Output the (X, Y) coordinate of the center of the cell containing the given text.  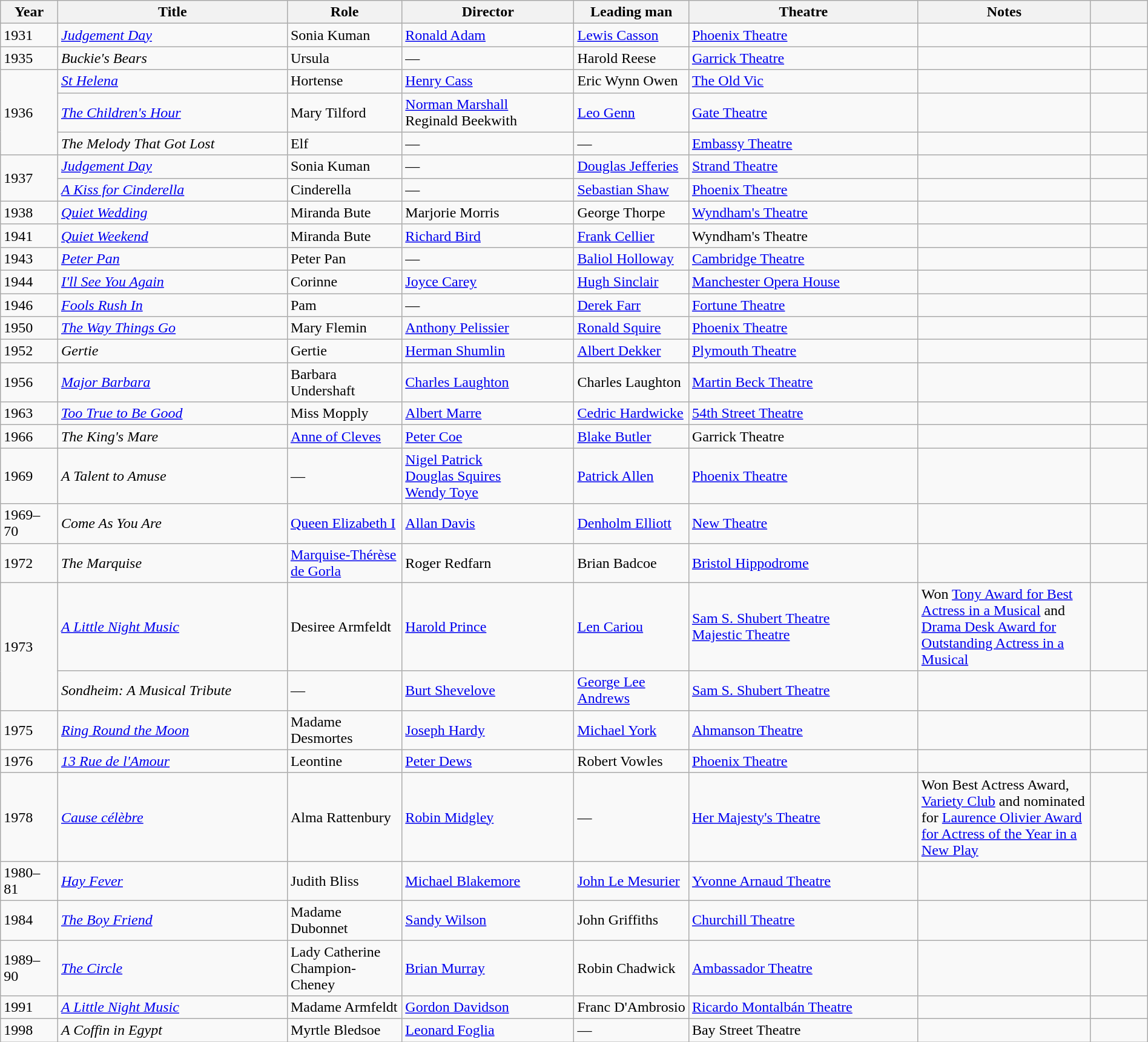
Won Tony Award for Best Actress in a Musical and Drama Desk Award for Outstanding Actress in a Musical (1004, 627)
Frank Cellier (631, 236)
Ronald Squire (631, 328)
Herman Shumlin (488, 351)
Madame Dubonnet (344, 920)
The Marquise (172, 563)
Hay Fever (172, 880)
1935 (29, 58)
Hortense (344, 81)
Mary Tilford (344, 113)
New Theatre (803, 523)
1956 (29, 383)
1989–90 (29, 968)
1950 (29, 328)
Len Cariou (631, 627)
St Helena (172, 81)
Too True to Be Good (172, 414)
Harold Prince (488, 627)
Ronald Adam (488, 35)
The Boy Friend (172, 920)
Alma Rattenbury (344, 817)
Richard Bird (488, 236)
1984 (29, 920)
Director (488, 12)
Leo Genn (631, 113)
Ambassador Theatre (803, 968)
Plymouth Theatre (803, 351)
Sam S. Shubert TheatreMajestic Theatre (803, 627)
1941 (29, 236)
Theatre (803, 12)
Derek Farr (631, 305)
Peter Dews (488, 761)
1946 (29, 305)
Cinderella (344, 190)
Michael Blakemore (488, 880)
Joseph Hardy (488, 730)
Hugh Sinclair (631, 282)
Cedric Hardwicke (631, 414)
Brian Badcoe (631, 563)
Elf (344, 143)
Lady Catherine Champion-Cheney (344, 968)
A Coffin in Egypt (172, 1030)
A Kiss for Cinderella (172, 190)
The Melody That Got Lost (172, 143)
Cambridge Theatre (803, 259)
Madame Desmortes (344, 730)
Her Majesty's Theatre (803, 817)
Anne of Cleves (344, 437)
The Way Things Go (172, 328)
Gordon Davidson (488, 1007)
1943 (29, 259)
Norman MarshallReginald Beekwith (488, 113)
Joyce Carey (488, 282)
Leonard Foglia (488, 1030)
Ring Round the Moon (172, 730)
Sandy Wilson (488, 920)
Ahmanson Theatre (803, 730)
John Le Mesurier (631, 880)
John Griffiths (631, 920)
George Thorpe (631, 213)
Fools Rush In (172, 305)
Judith Bliss (344, 880)
Sondheim: A Musical Tribute (172, 690)
Denholm Elliott (631, 523)
A Talent to Amuse (172, 476)
Burt Shevelove (488, 690)
1952 (29, 351)
1998 (29, 1030)
Miss Mopply (344, 414)
Myrtle Bledsoe (344, 1030)
Brian Murray (488, 968)
1937 (29, 178)
Harold Reese (631, 58)
Albert Dekker (631, 351)
I'll See You Again (172, 282)
Major Barbara (172, 383)
Peter Coe (488, 437)
Queen Elizabeth I (344, 523)
The Old Vic (803, 81)
Leontine (344, 761)
Churchill Theatre (803, 920)
Gate Theatre (803, 113)
Mary Flemin (344, 328)
Ursula (344, 58)
1975 (29, 730)
Role (344, 12)
Title (172, 12)
1991 (29, 1007)
1966 (29, 437)
1944 (29, 282)
George Lee Andrews (631, 690)
Henry Cass (488, 81)
Quiet Weekend (172, 236)
Corinne (344, 282)
The King's Mare (172, 437)
1969–70 (29, 523)
Robin Midgley (488, 817)
Buckie's Bears (172, 58)
1963 (29, 414)
Blake Butler (631, 437)
Allan Davis (488, 523)
1973 (29, 647)
Barbara Undershaft (344, 383)
Sebastian Shaw (631, 190)
Roger Redfarn (488, 563)
Lewis Casson (631, 35)
Notes (1004, 12)
Douglas Jefferies (631, 167)
Embassy Theatre (803, 143)
Yvonne Arnaud Theatre (803, 880)
Marjorie Morris (488, 213)
1969 (29, 476)
Quiet Wedding (172, 213)
Robert Vowles (631, 761)
Marquise-Thérèse de Gorla (344, 563)
Strand Theatre (803, 167)
Pam (344, 305)
Anthony Pelissier (488, 328)
Manchester Opera House (803, 282)
1972 (29, 563)
Desiree Armfeldt (344, 627)
Leading man (631, 12)
Martin Beck Theatre (803, 383)
1976 (29, 761)
Fortune Theatre (803, 305)
1936 (29, 113)
13 Rue de l'Amour (172, 761)
Come As You Are (172, 523)
Madame Armfeldt (344, 1007)
Year (29, 12)
Nigel PatrickDouglas SquiresWendy Toye (488, 476)
Eric Wynn Owen (631, 81)
Sam S. Shubert Theatre (803, 690)
1978 (29, 817)
Robin Chadwick (631, 968)
1938 (29, 213)
Won Best Actress Award, Variety Club and nominated for Laurence Olivier Award for Actress of the Year in a New Play (1004, 817)
Patrick Allen (631, 476)
Bay Street Theatre (803, 1030)
54th Street Theatre (803, 414)
1980–81 (29, 880)
Albert Marre (488, 414)
Bristol Hippodrome (803, 563)
Ricardo Montalbán Theatre (803, 1007)
1931 (29, 35)
Baliol Holloway (631, 259)
Cause célèbre (172, 817)
The Children's Hour (172, 113)
Michael York (631, 730)
The Circle (172, 968)
Franc D'Ambrosio (631, 1007)
